Provide the (x, y) coordinate of the cell's center where the given text is located.  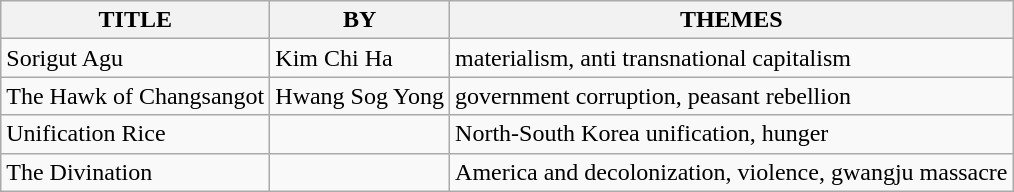
government corruption, peasant rebellion (732, 96)
Unification Rice (136, 134)
materialism, anti transnational capitalism (732, 58)
America and decolonization, violence, gwangju massacre (732, 172)
North-South Korea unification, hunger (732, 134)
Sorigut Agu (136, 58)
Kim Chi Ha (360, 58)
Hwang Sog Yong (360, 96)
The Divination (136, 172)
The Hawk of Changsangot (136, 96)
THEMES (732, 20)
BY (360, 20)
TITLE (136, 20)
